Return the [x, y] coordinate for the center point of the cell that contains the specified text.  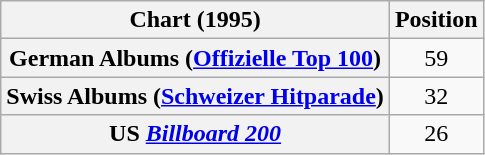
32 [436, 96]
26 [436, 134]
Chart (1995) [196, 20]
59 [436, 58]
Position [436, 20]
Swiss Albums (Schweizer Hitparade) [196, 96]
US Billboard 200 [196, 134]
German Albums (Offizielle Top 100) [196, 58]
